Determine the (x, y) coordinate at the center of the cell enclosing the given text.  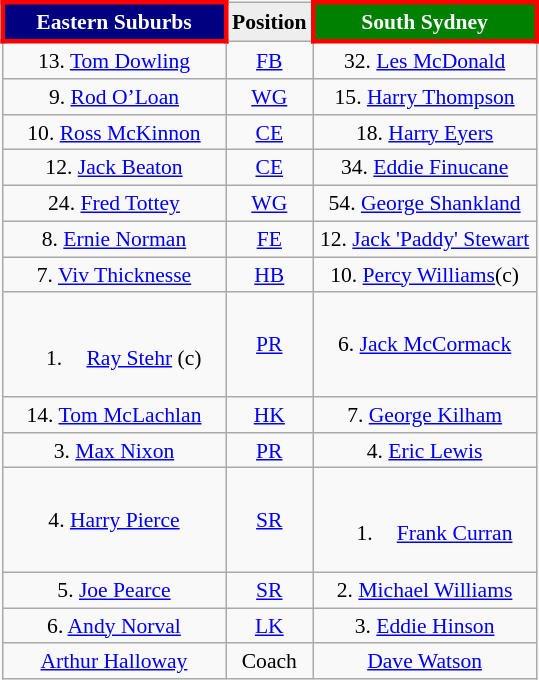
Arthur Halloway (114, 661)
12. Jack Beaton (114, 168)
12. Jack 'Paddy' Stewart (424, 239)
7. Viv Thicknesse (114, 275)
Eastern Suburbs (114, 22)
6. Jack McCormack (424, 344)
Ray Stehr (c) (114, 344)
LK (270, 626)
6. Andy Norval (114, 626)
Position (270, 22)
FE (270, 239)
10. Ross McKinnon (114, 132)
9. Rod O’Loan (114, 97)
10. Percy Williams(c) (424, 275)
HK (270, 415)
Dave Watson (424, 661)
24. Fred Tottey (114, 203)
15. Harry Thompson (424, 97)
HB (270, 275)
14. Tom McLachlan (114, 415)
3. Eddie Hinson (424, 626)
Coach (270, 661)
34. Eddie Finucane (424, 168)
8. Ernie Norman (114, 239)
13. Tom Dowling (114, 60)
2. Michael Williams (424, 590)
5. Joe Pearce (114, 590)
7. George Kilham (424, 415)
3. Max Nixon (114, 450)
Frank Curran (424, 520)
4. Harry Pierce (114, 520)
32. Les McDonald (424, 60)
54. George Shankland (424, 203)
18. Harry Eyers (424, 132)
FB (270, 60)
South Sydney (424, 22)
4. Eric Lewis (424, 450)
